Locate the cell with the specified text and output its (x, y) center coordinate. 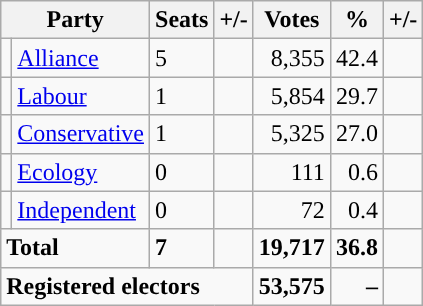
Labour (81, 96)
0.4 (356, 210)
72 (292, 210)
5 (182, 58)
– (356, 286)
Registered electors (128, 286)
Party (76, 20)
111 (292, 172)
5,854 (292, 96)
Votes (292, 20)
Seats (182, 20)
0.6 (356, 172)
Total (76, 248)
% (356, 20)
Independent (81, 210)
27.0 (356, 134)
Alliance (81, 58)
5,325 (292, 134)
42.4 (356, 58)
Ecology (81, 172)
7 (182, 248)
19,717 (292, 248)
36.8 (356, 248)
Conservative (81, 134)
8,355 (292, 58)
29.7 (356, 96)
53,575 (292, 286)
